Output the [X, Y] coordinate of the center of the cell containing the given text.  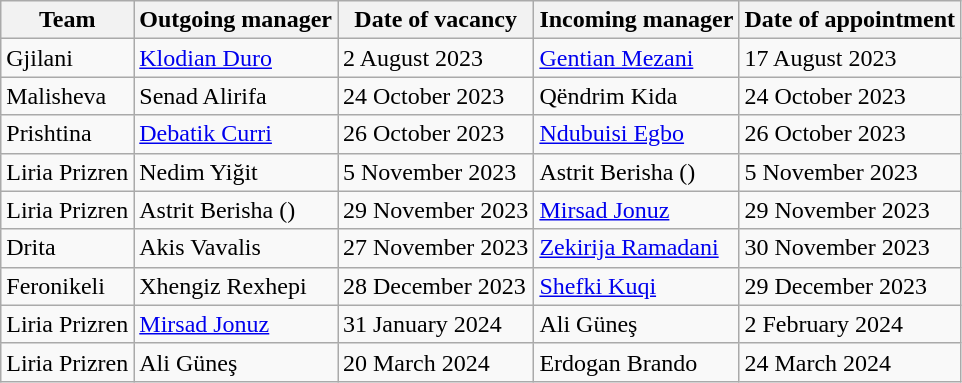
Xhengiz Rexhepi [236, 286]
Date of appointment [850, 20]
Qëndrim Kida [636, 96]
Date of vacancy [436, 20]
28 December 2023 [436, 286]
Gentian Mezani [636, 58]
Drita [68, 248]
Klodian Duro [236, 58]
2 February 2024 [850, 324]
2 August 2023 [436, 58]
Zekirija Ramadani [636, 248]
Prishtina [68, 134]
Malisheva [68, 96]
29 December 2023 [850, 286]
31 January 2024 [436, 324]
Outgoing manager [236, 20]
Erdogan Brando [636, 362]
Nedim Yiğit [236, 172]
Feronikeli [68, 286]
Akis Vavalis [236, 248]
24 March 2024 [850, 362]
27 November 2023 [436, 248]
17 August 2023 [850, 58]
20 March 2024 [436, 362]
Team [68, 20]
30 November 2023 [850, 248]
Gjilani [68, 58]
Shefki Kuqi [636, 286]
Debatik Curri [236, 134]
Incoming manager [636, 20]
Senad Alirifa [236, 96]
Ndubuisi Egbo [636, 134]
